Extract the [X, Y] coordinate from the center of the cell holding the provided text.  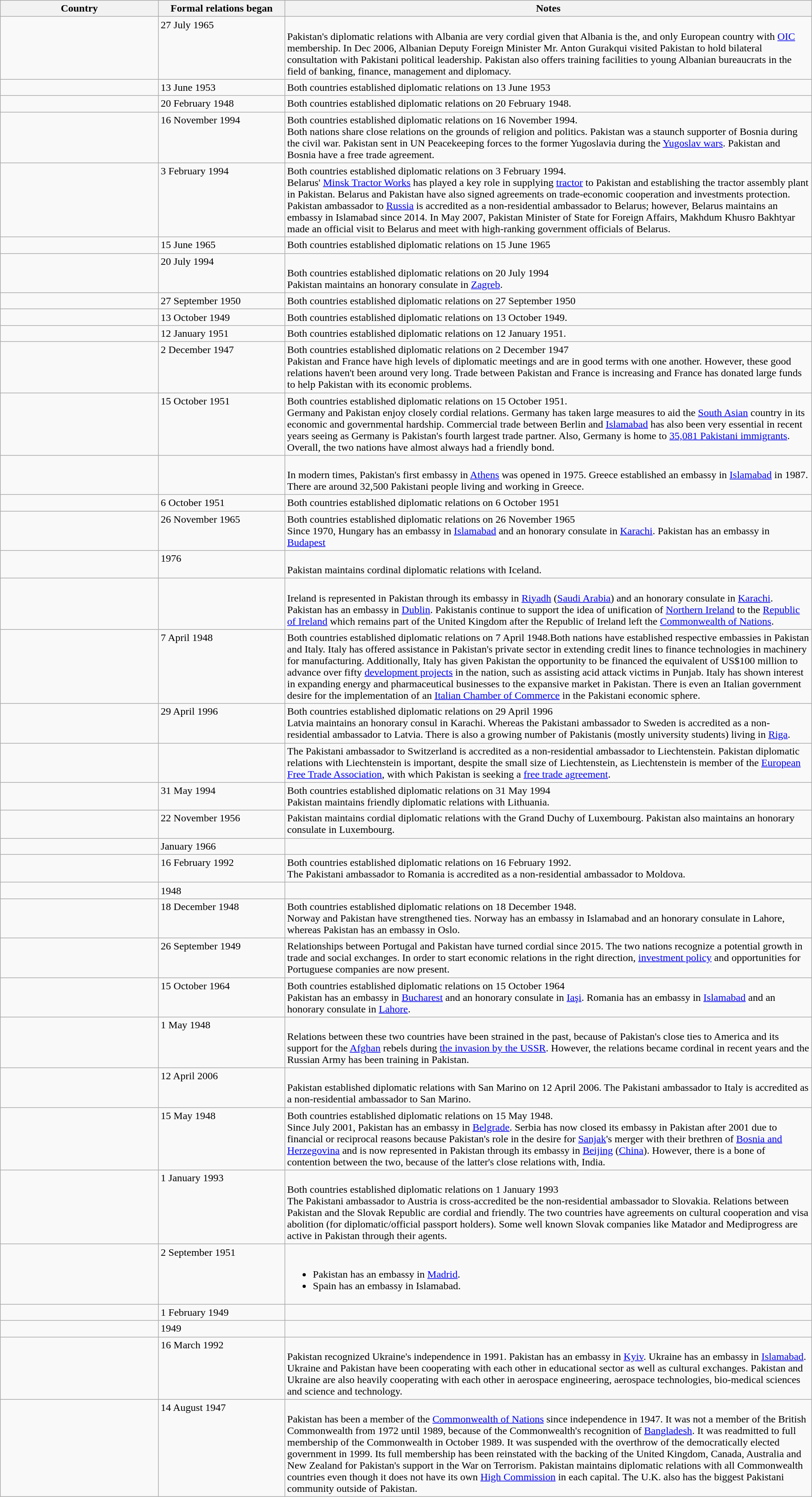
14 August 1947 [222, 1448]
Pakistan has an embassy in Madrid.Spain has an embassy in Islamabad. [548, 1274]
16 March 1992 [222, 1368]
26 September 1949 [222, 958]
20 February 1948 [222, 104]
Both countries established diplomatic relations on 13 October 1949. [548, 317]
1 May 1948 [222, 1043]
3 February 1994 [222, 200]
2 September 1951 [222, 1274]
Notes [548, 9]
15 June 1965 [222, 245]
1 January 1993 [222, 1207]
27 July 1965 [222, 48]
Both countries established diplomatic relations on 31 May 1994Pakistan maintains friendly diplomatic relations with Lithuania. [548, 796]
Both countries established diplomatic relations on 20 February 1948. [548, 104]
16 February 1992 [222, 868]
15 May 1948 [222, 1139]
15 October 1964 [222, 997]
Both countries established diplomatic relations on 12 January 1951. [548, 333]
16 November 1994 [222, 137]
20 July 1994 [222, 273]
26 November 1965 [222, 531]
1976 [222, 565]
January 1966 [222, 846]
13 June 1953 [222, 87]
13 October 1949 [222, 317]
Formal relations began [222, 9]
27 September 1950 [222, 301]
1948 [222, 890]
12 January 1951 [222, 333]
Both countries established diplomatic relations on 20 July 1994Pakistan maintains an honorary consulate in Zagreb. [548, 273]
Pakistan maintains cordial diplomatic relations with the Grand Duchy of Luxembourg. Pakistan also maintains an honorary consulate in Luxembourg. [548, 824]
Both countries established diplomatic relations on 27 September 1950 [548, 301]
12 April 2006 [222, 1088]
18 December 1948 [222, 918]
Both countries established diplomatic relations on 15 June 1965 [548, 245]
31 May 1994 [222, 796]
29 April 1996 [222, 723]
7 April 1948 [222, 667]
6 October 1951 [222, 503]
Country [80, 9]
Both countries established diplomatic relations on 13 June 1953 [548, 87]
1949 [222, 1329]
Both countries established diplomatic relations on 6 October 1951 [548, 503]
22 November 1956 [222, 824]
2 December 1947 [222, 367]
15 October 1951 [222, 424]
Pakistan maintains cordinal diplomatic relations with Iceland. [548, 565]
1 February 1949 [222, 1312]
